Return [X, Y] of the center of cell containing provided text 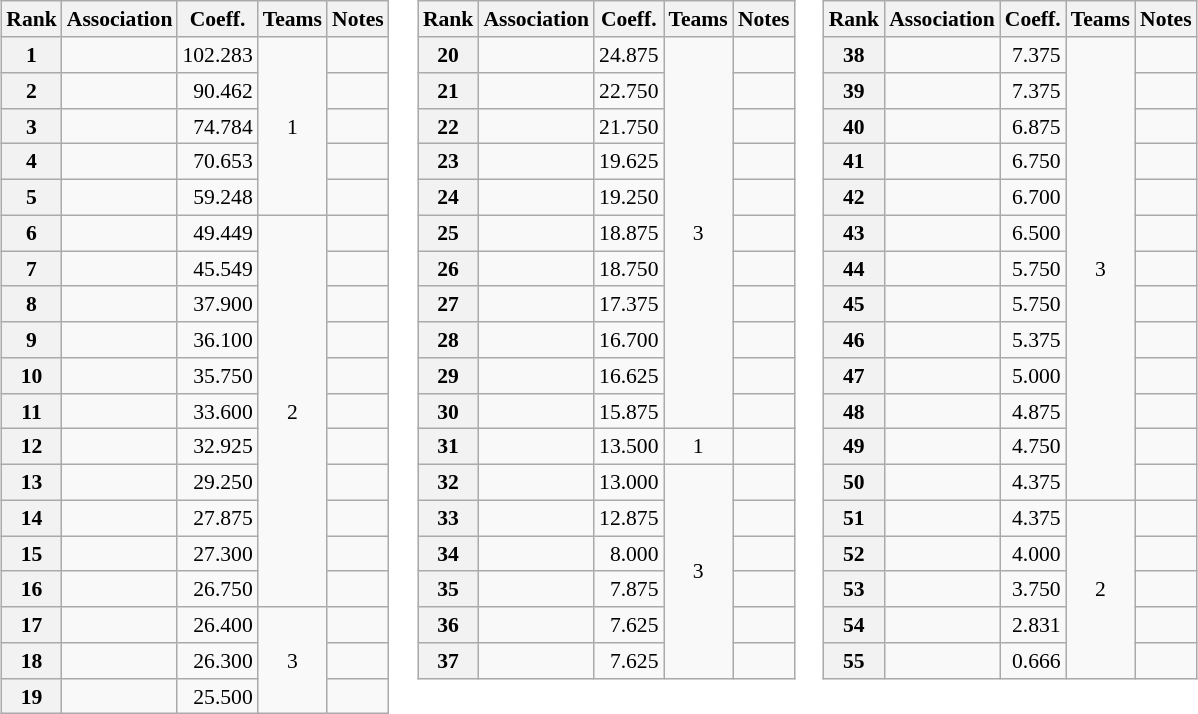
21.750 [628, 126]
44 [854, 269]
74.784 [217, 126]
47 [854, 376]
35.750 [217, 376]
43 [854, 233]
2.831 [1033, 625]
36 [448, 625]
22 [448, 126]
5.375 [1033, 340]
16 [32, 589]
49 [854, 447]
7.875 [628, 589]
26.400 [217, 625]
31 [448, 447]
6.750 [1033, 162]
29 [448, 376]
70.653 [217, 162]
22.750 [628, 91]
42 [854, 197]
40 [854, 126]
25.500 [217, 696]
35 [448, 589]
8.000 [628, 554]
4.750 [1033, 447]
12.875 [628, 518]
0.666 [1033, 661]
26 [448, 269]
18.875 [628, 233]
29.250 [217, 482]
18 [32, 661]
5.000 [1033, 376]
51 [854, 518]
37 [448, 661]
13 [32, 482]
46 [854, 340]
33.600 [217, 411]
48 [854, 411]
28 [448, 340]
32 [448, 482]
5 [32, 197]
23 [448, 162]
17 [32, 625]
27 [448, 304]
26.300 [217, 661]
41 [854, 162]
17.375 [628, 304]
13.500 [628, 447]
33 [448, 518]
3.750 [1033, 589]
45 [854, 304]
15 [32, 554]
13.000 [628, 482]
6.700 [1033, 197]
20 [448, 55]
11 [32, 411]
39 [854, 91]
55 [854, 661]
102.283 [217, 55]
54 [854, 625]
4.875 [1033, 411]
15.875 [628, 411]
4.000 [1033, 554]
24.875 [628, 55]
32.925 [217, 447]
38 [854, 55]
30 [448, 411]
18.750 [628, 269]
49.449 [217, 233]
90.462 [217, 91]
52 [854, 554]
14 [32, 518]
59.248 [217, 197]
7 [32, 269]
25 [448, 233]
53 [854, 589]
6.500 [1033, 233]
9 [32, 340]
50 [854, 482]
6 [32, 233]
19.250 [628, 197]
24 [448, 197]
27.875 [217, 518]
36.100 [217, 340]
8 [32, 304]
12 [32, 447]
26.750 [217, 589]
10 [32, 376]
19 [32, 696]
6.875 [1033, 126]
45.549 [217, 269]
21 [448, 91]
16.700 [628, 340]
37.900 [217, 304]
34 [448, 554]
4 [32, 162]
16.625 [628, 376]
19.625 [628, 162]
27.300 [217, 554]
